Extract the (x, y) coordinate from the center of the cell holding the provided text.  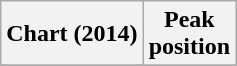
Peakposition (189, 34)
Chart (2014) (72, 34)
